Identify which cell holds the provided text, then report its (x, y) central coordinate. 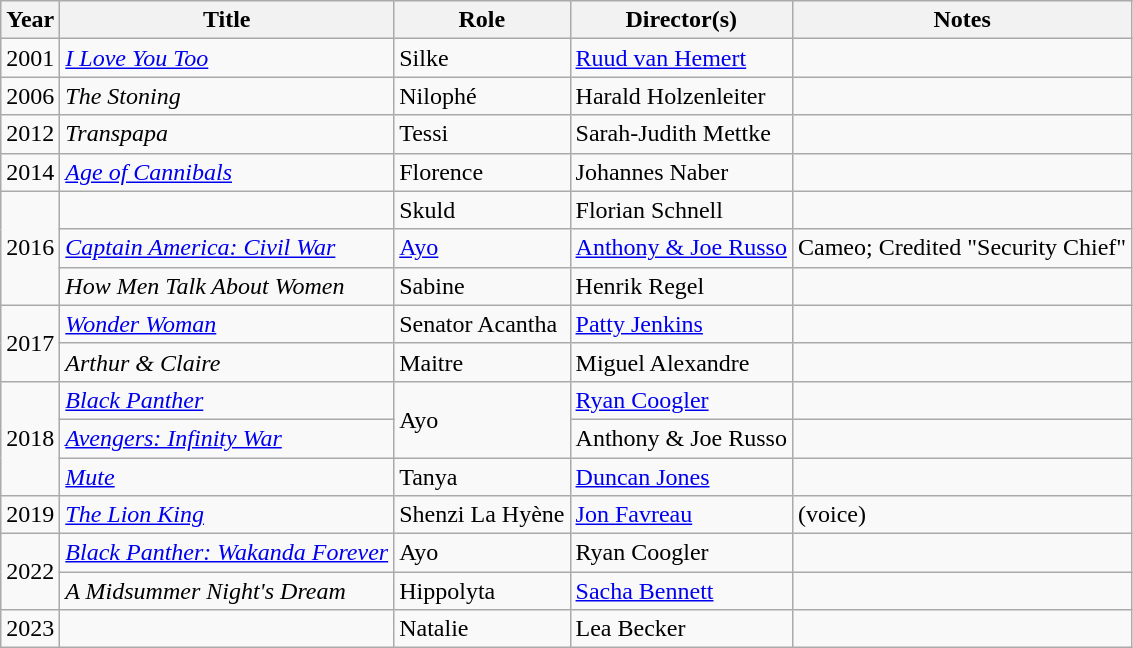
Shenzi La Hyène (482, 515)
How Men Talk About Women (227, 286)
Role (482, 20)
The Lion King (227, 515)
Silke (482, 58)
Miguel Alexandre (681, 362)
Hippolyta (482, 591)
Captain America: Civil War (227, 248)
Duncan Jones (681, 477)
Florence (482, 172)
Henrik Regel (681, 286)
Maitre (482, 362)
Director(s) (681, 20)
Notes (962, 20)
Patty Jenkins (681, 324)
A Midsummer Night's Dream (227, 591)
Cameo; Credited "Security Chief" (962, 248)
2012 (30, 134)
Mute (227, 477)
(voice) (962, 515)
2018 (30, 438)
Black Panther (227, 400)
2019 (30, 515)
Tanya (482, 477)
Florian Schnell (681, 210)
Age of Cannibals (227, 172)
Johannes Naber (681, 172)
2014 (30, 172)
2001 (30, 58)
Arthur & Claire (227, 362)
Harald Holzenleiter (681, 96)
Sarah-Judith Mettke (681, 134)
Skuld (482, 210)
The Stoning (227, 96)
Year (30, 20)
I Love You Too (227, 58)
Ruud van Hemert (681, 58)
Jon Favreau (681, 515)
Tessi (482, 134)
Black Panther: Wakanda Forever (227, 553)
Avengers: Infinity War (227, 438)
Senator Acantha (482, 324)
2006 (30, 96)
2016 (30, 248)
Natalie (482, 629)
Wonder Woman (227, 324)
Sabine (482, 286)
2022 (30, 572)
Transpapa (227, 134)
Sacha Bennett (681, 591)
2017 (30, 343)
Nilophé (482, 96)
2023 (30, 629)
Lea Becker (681, 629)
Title (227, 20)
